Capture the cell that displays the provided text and extract its (X, Y) central coordinate. 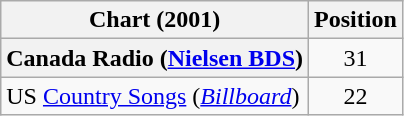
22 (356, 96)
Canada Radio (Nielsen BDS) (155, 58)
Chart (2001) (155, 20)
Position (356, 20)
31 (356, 58)
US Country Songs (Billboard) (155, 96)
